Determine the (X, Y) coordinate at the center of the cell enclosing the given text.  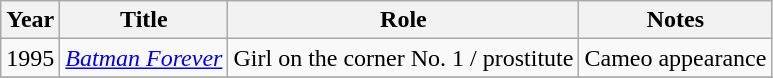
Role (404, 20)
Girl on the corner No. 1 / prostitute (404, 58)
Title (144, 20)
1995 (30, 58)
Batman Forever (144, 58)
Year (30, 20)
Cameo appearance (676, 58)
Notes (676, 20)
